Determine the (X, Y) coordinate at the center of the cell enclosing the given text.  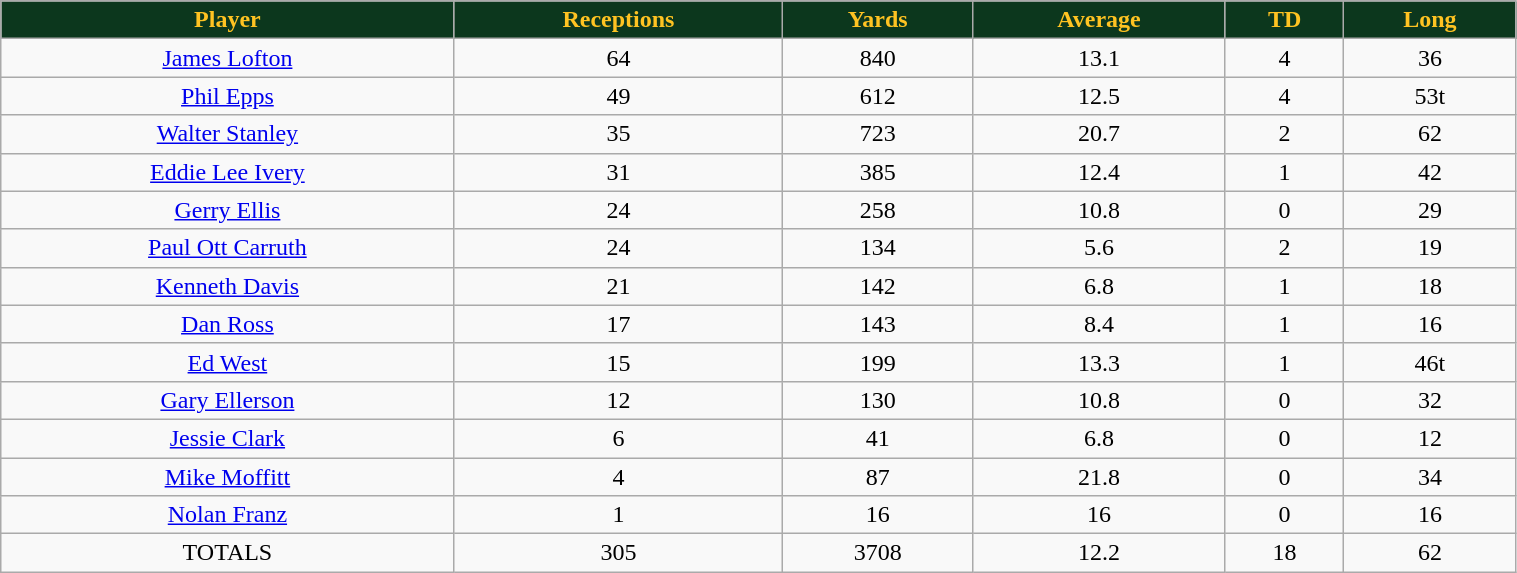
46t (1430, 362)
Ed West (228, 362)
17 (618, 324)
Dan Ross (228, 324)
Kenneth Davis (228, 286)
Receptions (618, 20)
840 (878, 58)
21 (618, 286)
Jessie Clark (228, 438)
42 (1430, 172)
49 (618, 96)
Eddie Lee Ivery (228, 172)
Average (1100, 20)
29 (1430, 210)
199 (878, 362)
13.3 (1100, 362)
Gerry Ellis (228, 210)
19 (1430, 248)
6 (618, 438)
20.7 (1100, 134)
134 (878, 248)
12.2 (1100, 553)
Paul Ott Carruth (228, 248)
31 (618, 172)
723 (878, 134)
130 (878, 400)
Yards (878, 20)
35 (618, 134)
36 (1430, 58)
TD (1284, 20)
142 (878, 286)
385 (878, 172)
Walter Stanley (228, 134)
Gary Ellerson (228, 400)
34 (1430, 477)
Phil Epps (228, 96)
Nolan Franz (228, 515)
James Lofton (228, 58)
87 (878, 477)
5.6 (1100, 248)
143 (878, 324)
12.4 (1100, 172)
3708 (878, 553)
15 (618, 362)
12.5 (1100, 96)
258 (878, 210)
53t (1430, 96)
305 (618, 553)
Player (228, 20)
Long (1430, 20)
Mike Moffitt (228, 477)
32 (1430, 400)
21.8 (1100, 477)
TOTALS (228, 553)
13.1 (1100, 58)
612 (878, 96)
64 (618, 58)
41 (878, 438)
8.4 (1100, 324)
